Capture the cell that displays the provided text and extract its (X, Y) central coordinate. 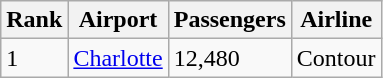
12,480 (230, 58)
Passengers (230, 20)
Airport (118, 20)
Rank (34, 20)
1 (34, 58)
Charlotte (118, 58)
Contour (336, 58)
Airline (336, 20)
